Detect which cell encompasses the target text, then output its (x, y) center coordinate. 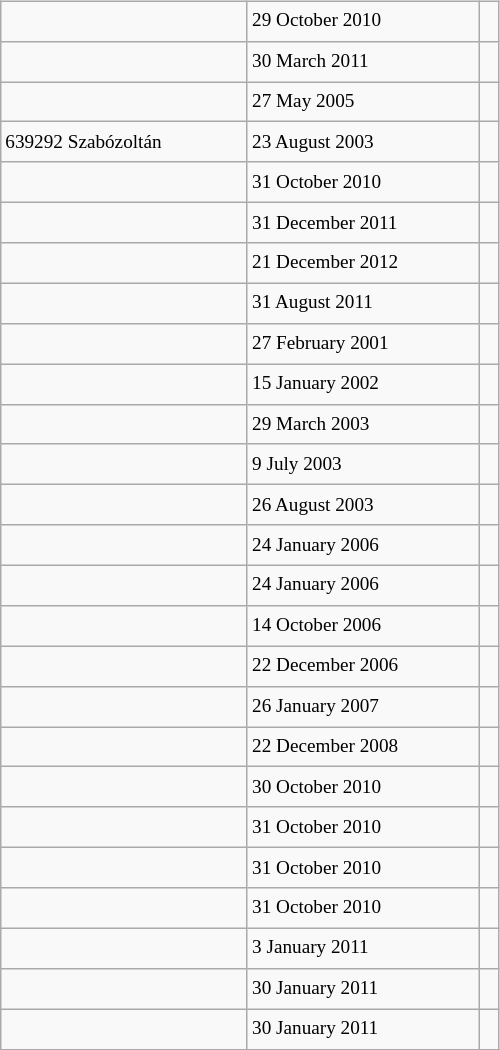
30 March 2011 (363, 61)
23 August 2003 (363, 142)
29 October 2010 (363, 21)
31 December 2011 (363, 223)
26 January 2007 (363, 706)
31 August 2011 (363, 303)
639292 Szabózoltán (124, 142)
22 December 2006 (363, 666)
3 January 2011 (363, 948)
27 May 2005 (363, 102)
21 December 2012 (363, 263)
9 July 2003 (363, 464)
29 March 2003 (363, 424)
26 August 2003 (363, 505)
14 October 2006 (363, 626)
30 October 2010 (363, 787)
15 January 2002 (363, 384)
22 December 2008 (363, 747)
27 February 2001 (363, 343)
